Search for the cell housing the specified text and yield its [x, y] center coordinate. 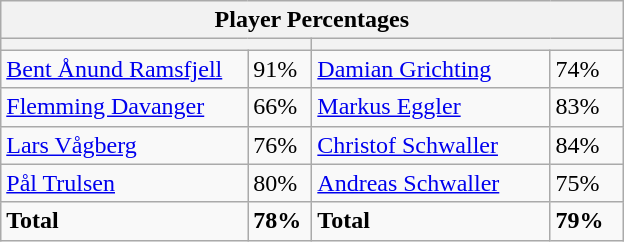
74% [586, 69]
Player Percentages [312, 20]
83% [586, 107]
Pål Trulsen [124, 183]
Damian Grichting [431, 69]
91% [280, 69]
Christof Schwaller [431, 145]
Andreas Schwaller [431, 183]
Flemming Davanger [124, 107]
80% [280, 183]
Lars Vågberg [124, 145]
75% [586, 183]
66% [280, 107]
Markus Eggler [431, 107]
79% [586, 221]
Bent Ånund Ramsfjell [124, 69]
76% [280, 145]
84% [586, 145]
78% [280, 221]
